Find where the given text appears and provide that cell's center as (x, y) coordinate. 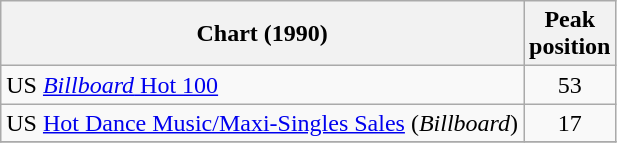
US Billboard Hot 100 (262, 85)
53 (570, 85)
Peakposition (570, 34)
US Hot Dance Music/Maxi-Singles Sales (Billboard) (262, 123)
Chart (1990) (262, 34)
17 (570, 123)
